Find where the given text appears and provide that cell's center as (X, Y) coordinate. 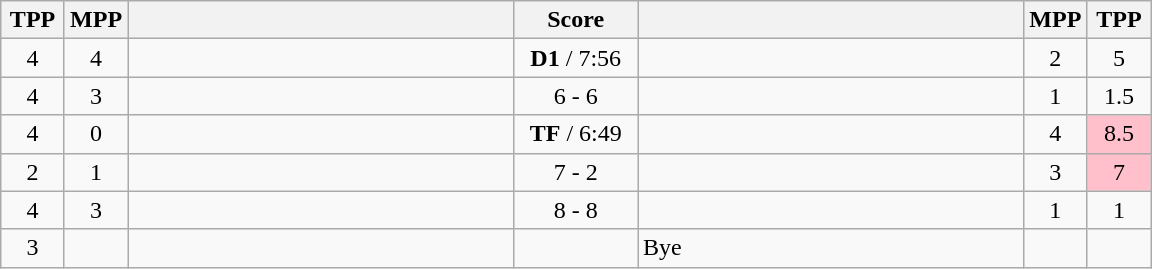
7 (1119, 172)
D1 / 7:56 (576, 58)
0 (96, 134)
Bye (831, 248)
8.5 (1119, 134)
7 - 2 (576, 172)
5 (1119, 58)
6 - 6 (576, 96)
TF / 6:49 (576, 134)
8 - 8 (576, 210)
1.5 (1119, 96)
Score (576, 20)
